Detect which cell encompasses the target text, then output its [x, y] center coordinate. 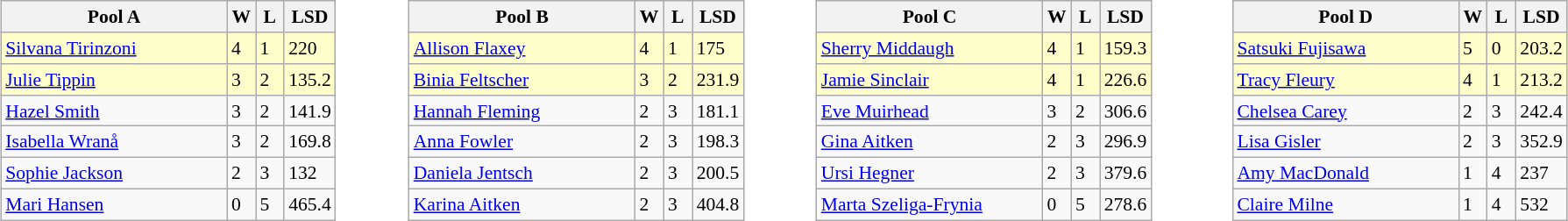
Pool D [1345, 17]
Chelsea Carey [1345, 110]
132 [310, 173]
175 [719, 48]
Lisa Gisler [1345, 142]
213.2 [1541, 80]
159.3 [1125, 48]
169.8 [310, 142]
231.9 [719, 80]
306.6 [1125, 110]
352.9 [1541, 142]
Marta Szeliga-Frynia [930, 204]
Sherry Middaugh [930, 48]
Anna Fowler [522, 142]
198.3 [719, 142]
Binia Feltscher [522, 80]
278.6 [1125, 204]
226.6 [1125, 80]
Tracy Fleury [1345, 80]
Jamie Sinclair [930, 80]
465.4 [310, 204]
Daniela Jentsch [522, 173]
Eve Muirhead [930, 110]
Isabella Wranå [114, 142]
Sophie Jackson [114, 173]
242.4 [1541, 110]
404.8 [719, 204]
Pool C [930, 17]
Allison Flaxey [522, 48]
Hannah Fleming [522, 110]
Julie Tippin [114, 80]
Mari Hansen [114, 204]
532 [1541, 204]
135.2 [310, 80]
Gina Aitken [930, 142]
200.5 [719, 173]
237 [1541, 173]
Pool B [522, 17]
141.9 [310, 110]
Silvana Tirinzoni [114, 48]
Amy MacDonald [1345, 173]
220 [310, 48]
379.6 [1125, 173]
Pool A [114, 17]
Satsuki Fujisawa [1345, 48]
296.9 [1125, 142]
Claire Milne [1345, 204]
203.2 [1541, 48]
Hazel Smith [114, 110]
Karina Aitken [522, 204]
Ursi Hegner [930, 173]
181.1 [719, 110]
